Capture the cell that displays the provided text and extract its (X, Y) central coordinate. 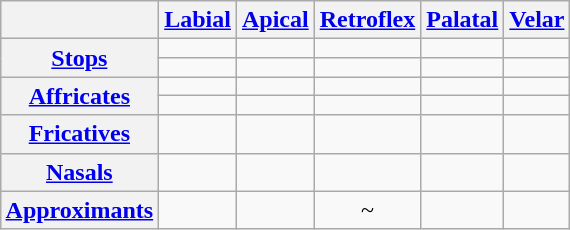
Labial (198, 20)
Apical (275, 20)
Fricatives (80, 134)
~ (368, 210)
Stops (80, 58)
Palatal (462, 20)
Approximants (80, 210)
Affricates (80, 96)
Retroflex (368, 20)
Nasals (80, 172)
Velar (537, 20)
